Determine the [x, y] coordinate at the center of the cell enclosing the given text.  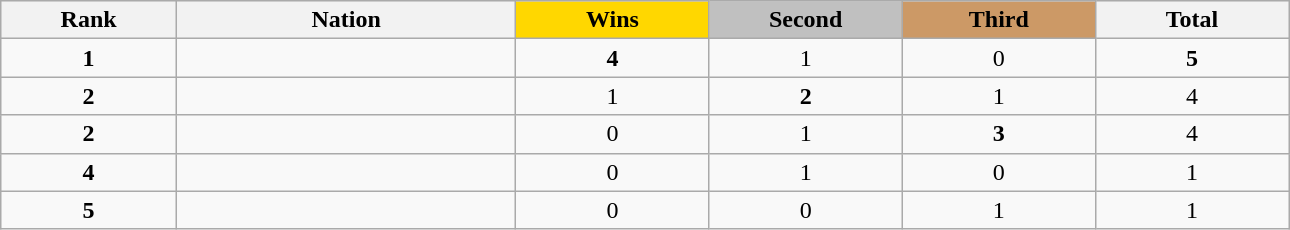
Rank [89, 20]
Third [998, 20]
Second [806, 20]
3 [998, 134]
Nation [346, 20]
Wins [612, 20]
Total [1192, 20]
